Identify which cell holds the provided text, then report its [x, y] central coordinate. 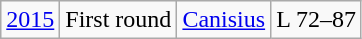
Canisius [224, 20]
2015 [30, 20]
L 72–87 [316, 20]
First round [118, 20]
